Find where the given text appears and provide that cell's center as (x, y) coordinate. 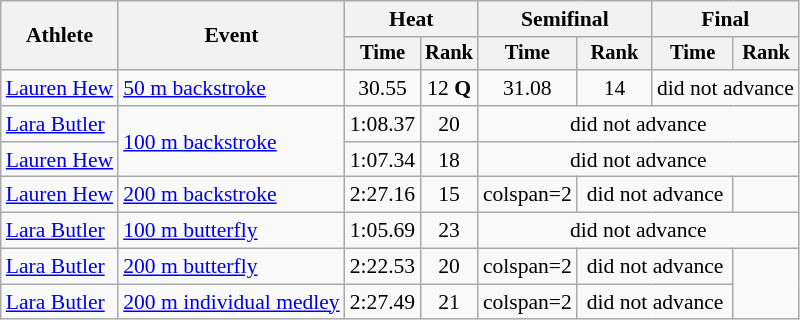
23 (449, 231)
100 m butterfly (232, 231)
14 (614, 88)
2:22.53 (382, 267)
2:27.49 (382, 302)
18 (449, 160)
31.08 (528, 88)
Final (726, 19)
Heat (412, 19)
200 m butterfly (232, 267)
Semifinal (565, 19)
200 m backstroke (232, 195)
15 (449, 195)
1:05.69 (382, 231)
12 Q (449, 88)
30.55 (382, 88)
1:07.34 (382, 160)
21 (449, 302)
Event (232, 36)
2:27.16 (382, 195)
200 m individual medley (232, 302)
1:08.37 (382, 124)
50 m backstroke (232, 88)
Athlete (60, 36)
100 m backstroke (232, 142)
